Pinpoint the cell where the given text exists, returning its [x, y] midpoint coordinate. 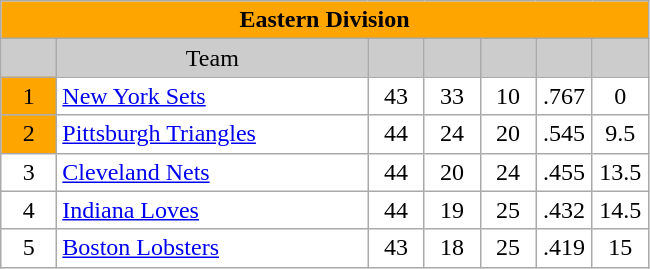
14.5 [620, 210]
Boston Lobsters [212, 248]
9.5 [620, 134]
18 [452, 248]
2 [29, 134]
4 [29, 210]
.432 [564, 210]
5 [29, 248]
33 [452, 96]
0 [620, 96]
Cleveland Nets [212, 172]
Eastern Division [324, 20]
Indiana Loves [212, 210]
.455 [564, 172]
.767 [564, 96]
New York Sets [212, 96]
10 [508, 96]
13.5 [620, 172]
Team [212, 58]
.419 [564, 248]
Pittsburgh Triangles [212, 134]
.545 [564, 134]
15 [620, 248]
1 [29, 96]
19 [452, 210]
3 [29, 172]
